Find where the given text appears and provide that cell's center as (x, y) coordinate. 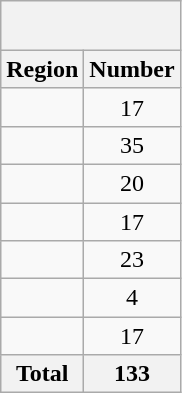
23 (132, 260)
Number (132, 69)
35 (132, 145)
20 (132, 183)
133 (132, 374)
4 (132, 298)
Total (42, 374)
Region (42, 69)
